Detect which cell encompasses the target text, then output its [x, y] center coordinate. 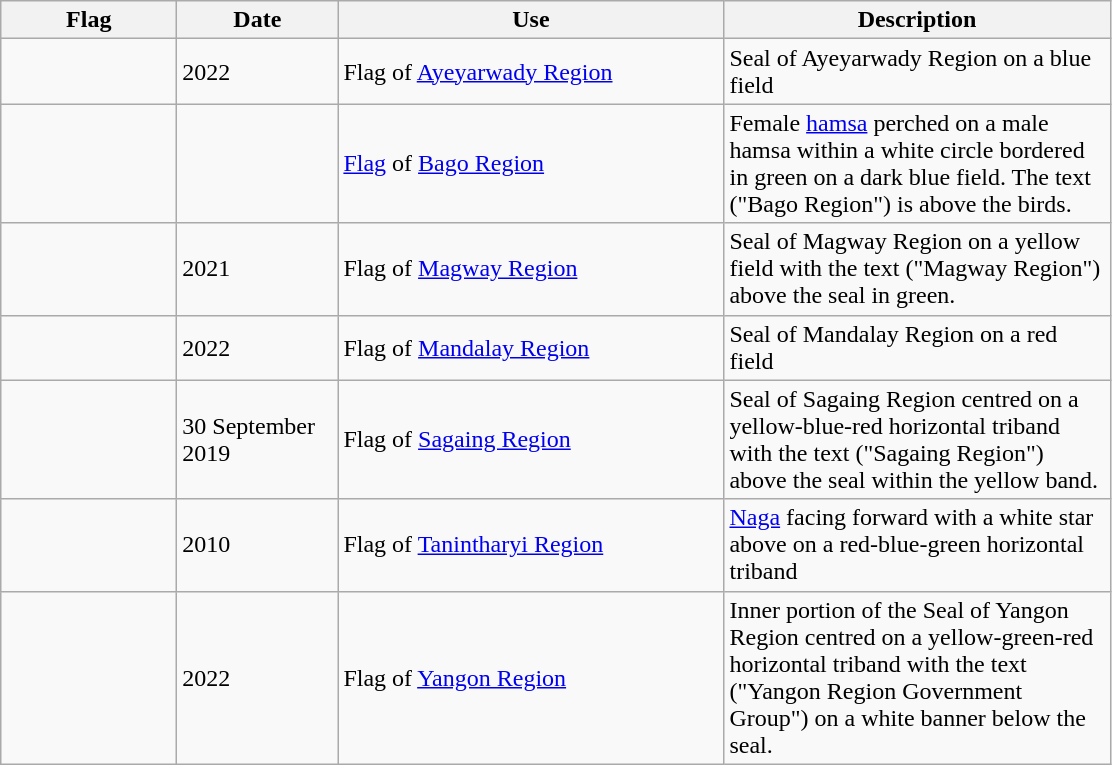
Seal of Sagaing Region centred on a yellow-blue-red horizontal triband with the text ("Sagaing Region") above the seal within the yellow band. [917, 440]
Flag of Magway Region [531, 269]
Flag of Sagaing Region [531, 440]
Seal of Magway Region on a yellow field with the text ("Magway Region") above the seal in green. [917, 269]
Flag of Bago Region [531, 164]
Flag of Mandalay Region [531, 348]
Seal of Mandalay Region on a red field [917, 348]
Date [258, 20]
30 September 2019 [258, 440]
2010 [258, 545]
Naga facing forward with a white star above on a red-blue-green horizontal triband [917, 545]
Use [531, 20]
Flag of Tanintharyi Region [531, 545]
Description [917, 20]
Flag of Ayeyarwady Region [531, 72]
Flag of Yangon Region [531, 678]
Seal of Ayeyarwady Region on a blue field [917, 72]
Flag [89, 20]
Female hamsa perched on a male hamsa within a white circle bordered in green on a dark blue field. The text ("Bago Region") is above the birds. [917, 164]
2021 [258, 269]
